Output the (x, y) coordinate of the center of the cell containing the given text.  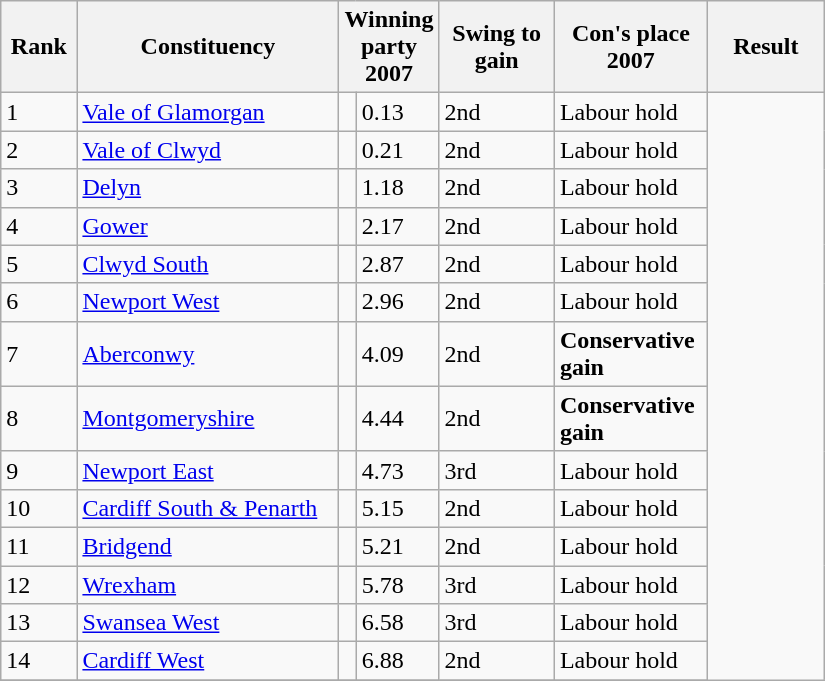
Rank (39, 47)
0.21 (398, 150)
2 (39, 150)
6.88 (398, 661)
Clwyd South (208, 264)
1 (39, 112)
9 (39, 470)
Aberconwy (208, 354)
Newport East (208, 470)
5.78 (398, 585)
Gower (208, 226)
14 (39, 661)
Bridgend (208, 546)
12 (39, 585)
Winning party 2007 (389, 47)
4.73 (398, 470)
4.44 (398, 418)
5.15 (398, 508)
Wrexham (208, 585)
6.58 (398, 623)
4.09 (398, 354)
Delyn (208, 188)
5.21 (398, 546)
10 (39, 508)
Swansea West (208, 623)
2.17 (398, 226)
8 (39, 418)
2.96 (398, 302)
7 (39, 354)
11 (39, 546)
6 (39, 302)
Constituency (208, 47)
Newport West (208, 302)
Cardiff West (208, 661)
Vale of Glamorgan (208, 112)
Cardiff South & Penarth (208, 508)
13 (39, 623)
Result (766, 47)
Con's place 2007 (630, 47)
Swing to gain (496, 47)
2.87 (398, 264)
Vale of Clwyd (208, 150)
1.18 (398, 188)
5 (39, 264)
Montgomeryshire (208, 418)
3 (39, 188)
0.13 (398, 112)
4 (39, 226)
